Determine the [X, Y] coordinate at the center of the cell enclosing the given text.  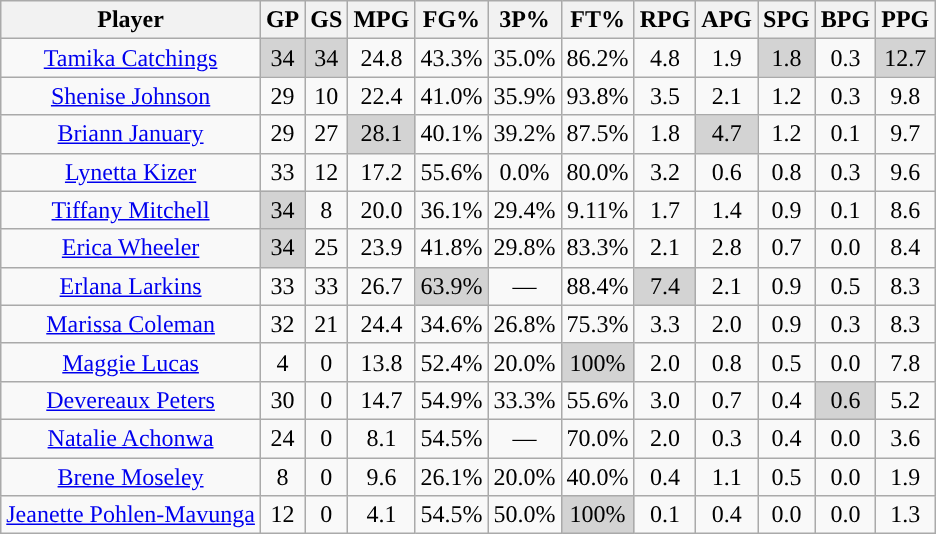
Player [131, 20]
APG [727, 20]
Maggie Lucas [131, 362]
41.0% [452, 96]
10 [326, 96]
1.1 [727, 477]
1.3 [906, 515]
86.2% [598, 58]
34.6% [452, 324]
FT% [598, 20]
17.2 [382, 172]
3.0 [665, 400]
GP [282, 20]
9.7 [906, 134]
23.9 [382, 248]
Briann January [131, 134]
21 [326, 324]
1.4 [727, 210]
30 [282, 400]
43.3% [452, 58]
20.0 [382, 210]
41.8% [452, 248]
80.0% [598, 172]
FG% [452, 20]
Shenise Johnson [131, 96]
3.3 [665, 324]
54.9% [452, 400]
24 [282, 438]
MPG [382, 20]
4.8 [665, 58]
9.8 [906, 96]
8.4 [906, 248]
52.4% [452, 362]
5.2 [906, 400]
29.8% [524, 248]
40.0% [598, 477]
8.6 [906, 210]
50.0% [524, 515]
SPG [787, 20]
1.7 [665, 210]
Marissa Coleman [131, 324]
25 [326, 248]
Erica Wheeler [131, 248]
75.3% [598, 324]
Devereaux Peters [131, 400]
22.4 [382, 96]
PPG [906, 20]
8.1 [382, 438]
70.0% [598, 438]
Lynetta Kizer [131, 172]
Jeanette Pohlen-Mavunga [131, 515]
39.2% [524, 134]
32 [282, 324]
3.2 [665, 172]
4.7 [727, 134]
4.1 [382, 515]
26.7 [382, 286]
27 [326, 134]
24.4 [382, 324]
7.8 [906, 362]
3.5 [665, 96]
28.1 [382, 134]
Brene Moseley [131, 477]
26.8% [524, 324]
35.9% [524, 96]
4 [282, 362]
29.4% [524, 210]
BPG [845, 20]
26.1% [452, 477]
93.8% [598, 96]
83.3% [598, 248]
87.5% [598, 134]
Natalie Achonwa [131, 438]
Tiffany Mitchell [131, 210]
0.0% [524, 172]
35.0% [524, 58]
Tamika Catchings [131, 58]
88.4% [598, 286]
24.8 [382, 58]
13.8 [382, 362]
14.7 [382, 400]
7.4 [665, 286]
36.1% [452, 210]
40.1% [452, 134]
RPG [665, 20]
9.11% [598, 210]
Erlana Larkins [131, 286]
12.7 [906, 58]
GS [326, 20]
3.6 [906, 438]
2.8 [727, 248]
3P% [524, 20]
33.3% [524, 400]
63.9% [452, 286]
